Scan for the cell matching the given text and deliver its (X, Y) coordinate at center. 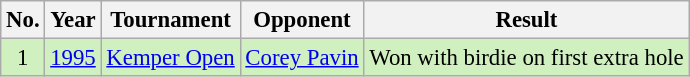
Year (73, 20)
Result (526, 20)
No. (23, 20)
1995 (73, 58)
Kemper Open (170, 58)
Won with birdie on first extra hole (526, 58)
Corey Pavin (302, 58)
Opponent (302, 20)
Tournament (170, 20)
1 (23, 58)
